Output the (X, Y) coordinate of the center of the cell containing the given text.  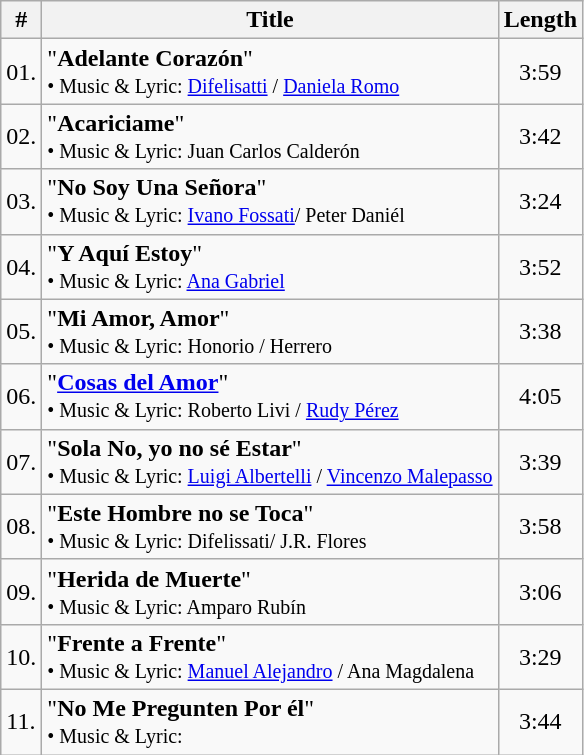
Title (270, 20)
08. (22, 526)
3:58 (540, 526)
"Adelante Corazón"• Music & Lyric: Difelisatti / Daniela Romo (270, 72)
# (22, 20)
3:24 (540, 202)
"Y Aquí Estoy"• Music & Lyric: Ana Gabriel (270, 266)
3:42 (540, 136)
03. (22, 202)
10. (22, 656)
"Cosas del Amor"• Music & Lyric: Roberto Livi / Rudy Pérez (270, 396)
"No Soy Una Señora"• Music & Lyric: Ivano Fossati/ Peter Daniél (270, 202)
3:52 (540, 266)
07. (22, 462)
3:59 (540, 72)
3:44 (540, 722)
"Este Hombre no se Toca"• Music & Lyric: Difelissati/ J.R. Flores (270, 526)
"Mi Amor, Amor"• Music & Lyric: Honorio / Herrero (270, 332)
Length (540, 20)
04. (22, 266)
4:05 (540, 396)
3:38 (540, 332)
01. (22, 72)
"No Me Pregunten Por él"• Music & Lyric: (270, 722)
11. (22, 722)
02. (22, 136)
05. (22, 332)
09. (22, 592)
3:39 (540, 462)
"Frente a Frente"• Music & Lyric: Manuel Alejandro / Ana Magdalena (270, 656)
"Herida de Muerte"• Music & Lyric: Amparo Rubín (270, 592)
3:29 (540, 656)
"Sola No, yo no sé Estar"• Music & Lyric: Luigi Albertelli / Vincenzo Malepasso (270, 462)
"Acariciame"• Music & Lyric: Juan Carlos Calderón (270, 136)
06. (22, 396)
3:06 (540, 592)
